Scan for the cell matching the given text and deliver its (x, y) coordinate at center. 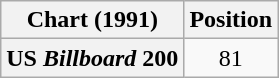
Position (231, 20)
US Billboard 200 (92, 58)
81 (231, 58)
Chart (1991) (92, 20)
